Pinpoint the cell where the given text exists, returning its [X, Y] midpoint coordinate. 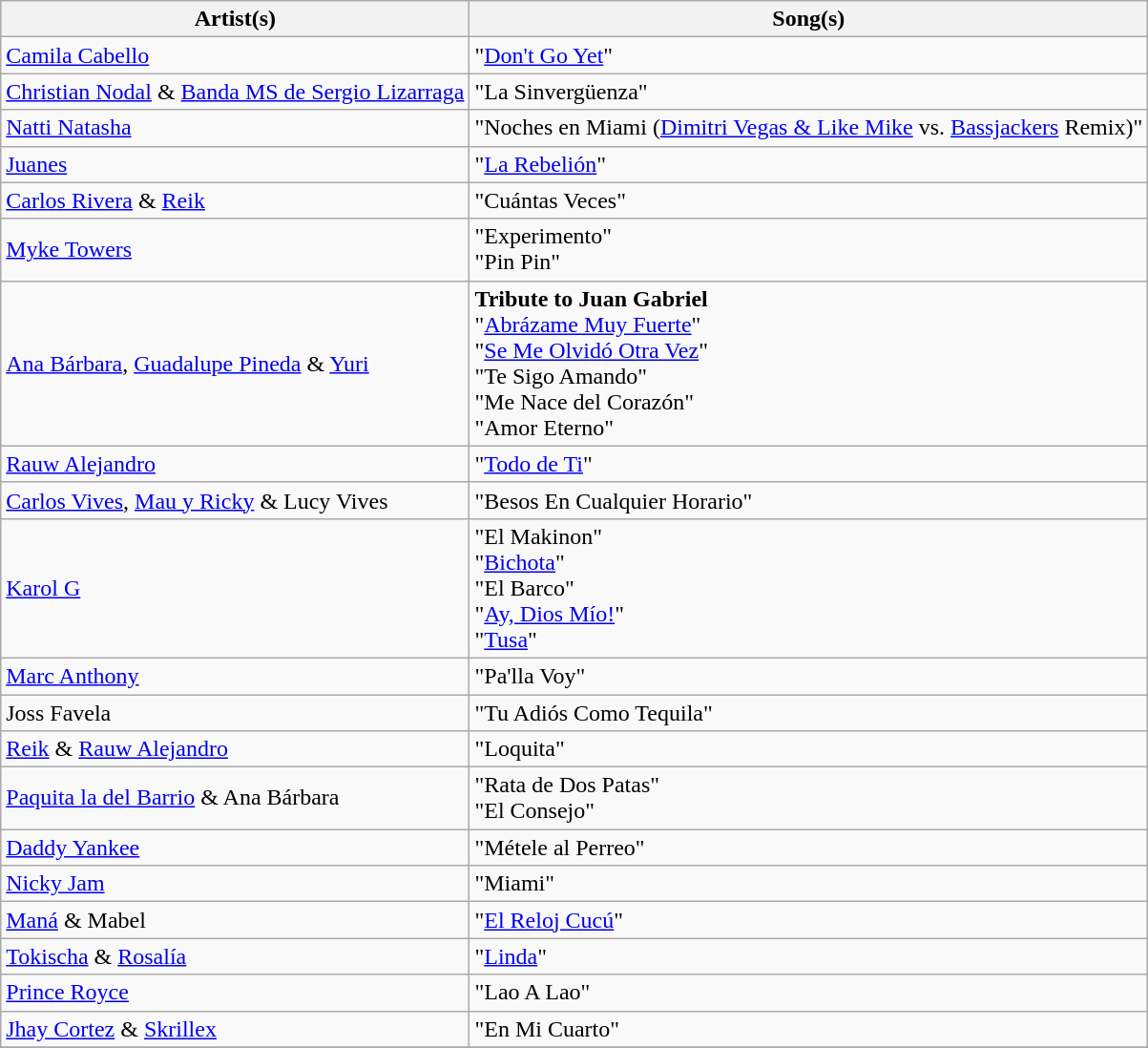
"Noches en Miami (Dimitri Vegas & Like Mike vs. Bassjackers Remix)" [809, 128]
Ana Bárbara, Guadalupe Pineda & Yuri [235, 363]
Maná & Mabel [235, 920]
Song(s) [809, 19]
"Cuántas Veces" [809, 200]
Joss Favela [235, 713]
Carlos Rivera & Reik [235, 200]
"Don't Go Yet" [809, 55]
Prince Royce [235, 993]
"Métele al Perreo" [809, 848]
Natti Natasha [235, 128]
Marc Anthony [235, 676]
"Todo de Ti" [809, 464]
"Lao A Lao" [809, 993]
"La Rebelión" [809, 164]
Tribute to Juan Gabriel"Abrázame Muy Fuerte""Se Me Olvidó Otra Vez""Te Sigo Amando""Me Nace del Corazón""Amor Eterno" [809, 363]
Paquita la del Barrio & Ana Bárbara [235, 798]
Camila Cabello [235, 55]
"El Makinon""Bichota""El Barco""Ay, Dios Mío!""Tusa" [809, 588]
"La Sinvergüenza" [809, 92]
Rauw Alejandro [235, 464]
Myke Towers [235, 250]
Daddy Yankee [235, 848]
Artist(s) [235, 19]
Tokischa & Rosalía [235, 956]
"Besos En Cualquier Horario" [809, 500]
Karol G [235, 588]
"Linda" [809, 956]
"Loquita" [809, 749]
Nicky Jam [235, 884]
"En Mi Cuarto" [809, 1029]
"El Reloj Cucú" [809, 920]
"Miami" [809, 884]
Juanes [235, 164]
Jhay Cortez & Skrillex [235, 1029]
"Tu Adiós Como Tequila" [809, 713]
"Pa'lla Voy" [809, 676]
"Rata de Dos Patas""El Consejo" [809, 798]
"Experimento""Pin Pin" [809, 250]
Carlos Vives, Mau y Ricky & Lucy Vives [235, 500]
Reik & Rauw Alejandro [235, 749]
Christian Nodal & Banda MS de Sergio Lizarraga [235, 92]
